From the cell containing the given text, extract its center point as (X, Y) coordinate. 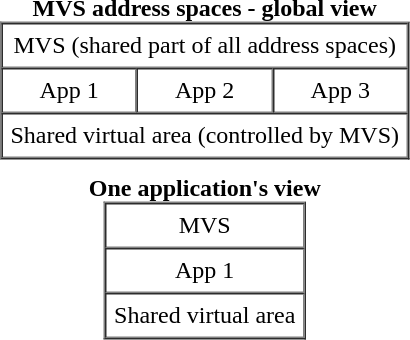
Shared virtual area (controlled by MVS) (204, 136)
App 3 (340, 90)
App 2 (204, 90)
MVS (204, 226)
Shared virtual area (204, 316)
MVS (shared part of all address spaces) (204, 46)
